Output the (X, Y) coordinate of the center of the cell containing the given text.  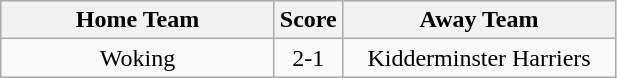
Home Team (138, 20)
Kidderminster Harriers (479, 58)
Woking (138, 58)
Away Team (479, 20)
Score (308, 20)
2-1 (308, 58)
